Output the [x, y] coordinate of the center of the cell containing the given text.  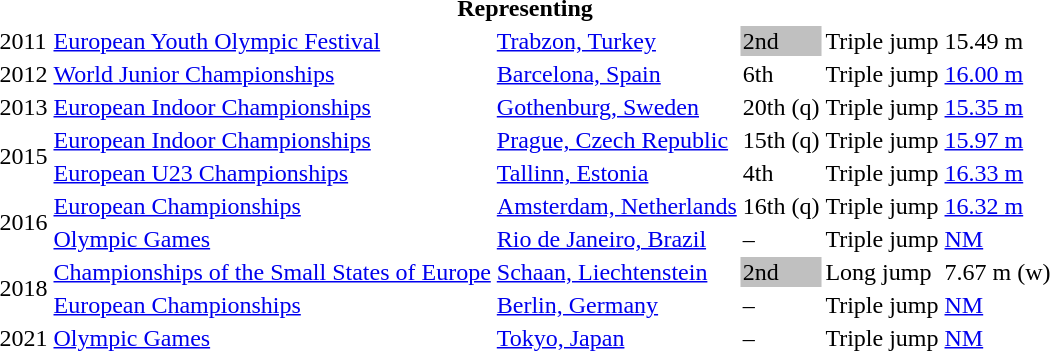
World Junior Championships [272, 74]
4th [781, 173]
Prague, Czech Republic [616, 140]
Olympic Games [272, 239]
16th (q) [781, 206]
European Youth Olympic Festival [272, 41]
European U23 Championships [272, 173]
Long jump [882, 272]
15th (q) [781, 140]
Championships of the Small States of Europe [272, 272]
Trabzon, Turkey [616, 41]
Amsterdam, Netherlands [616, 206]
Berlin, Germany [616, 305]
Schaan, Liechtenstein [616, 272]
6th [781, 74]
Tallinn, Estonia [616, 173]
Rio de Janeiro, Brazil [616, 239]
20th (q) [781, 107]
Gothenburg, Sweden [616, 107]
Barcelona, Spain [616, 74]
